Search for the cell housing the specified text and yield its [X, Y] center coordinate. 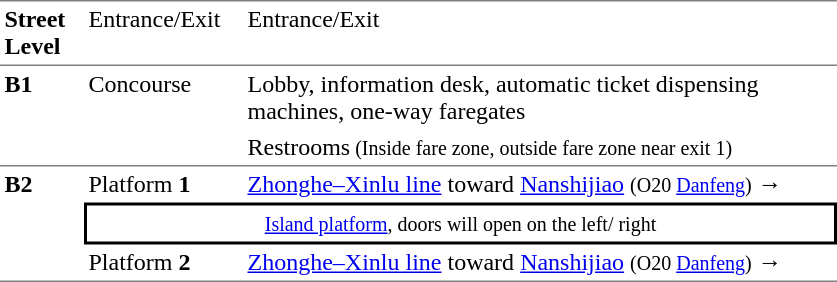
B1 [42, 116]
Platform 1 [164, 184]
Lobby, information desk, automatic ticket dispensing machines, one-way faregates [540, 98]
Concourse [164, 116]
Street Level [42, 33]
Island platform, doors will open on the left/ right [460, 223]
Restrooms (Inside fare zone, outside fare zone near exit 1) [540, 148]
B2 [42, 224]
Platform 2 [164, 263]
